Locate the cell with the specified text and output its (X, Y) center coordinate. 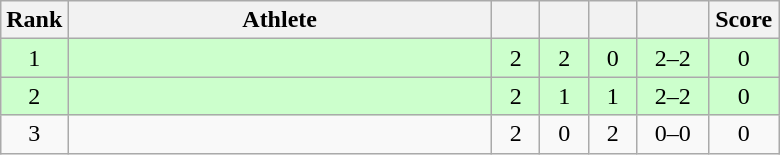
Athlete (280, 20)
3 (34, 134)
Score (744, 20)
0–0 (672, 134)
Rank (34, 20)
